Detect which cell encompasses the target text, then output its [X, Y] center coordinate. 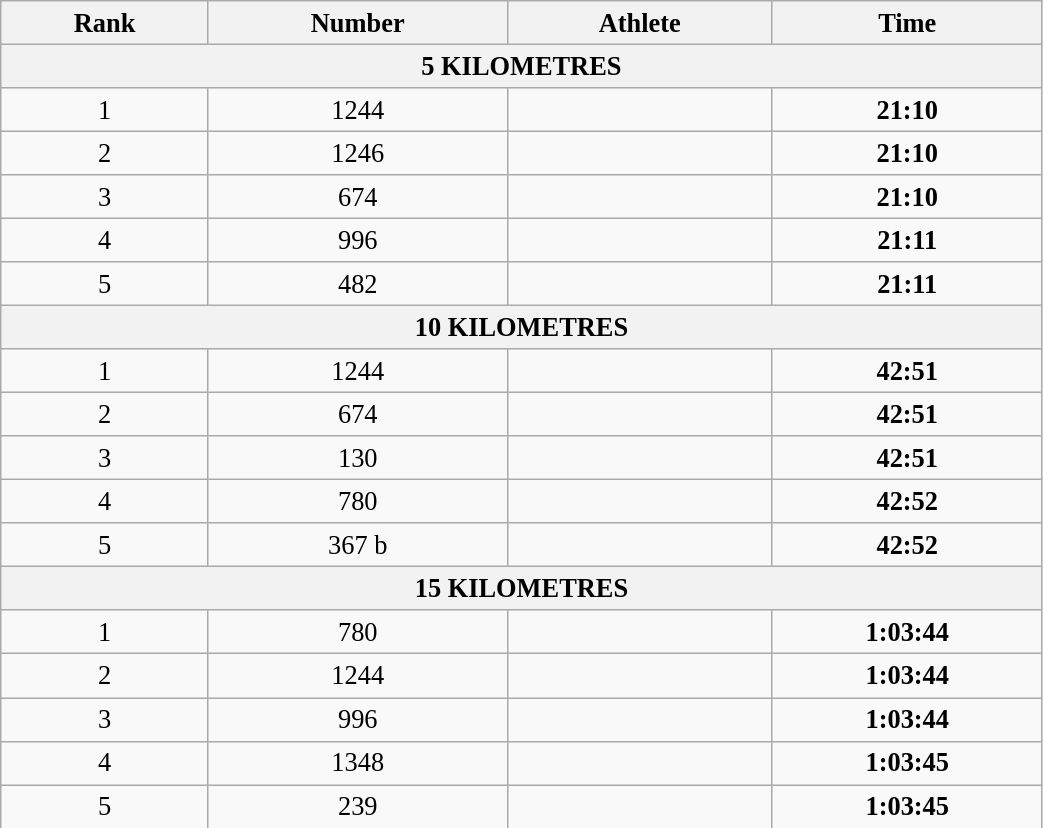
1246 [358, 153]
367 b [358, 545]
Number [358, 22]
Rank [105, 22]
Athlete [640, 22]
Time [907, 22]
130 [358, 458]
10 KILOMETRES [522, 327]
5 KILOMETRES [522, 66]
15 KILOMETRES [522, 588]
1348 [358, 763]
482 [358, 284]
239 [358, 806]
